Scan for the cell matching the given text and deliver its (X, Y) coordinate at center. 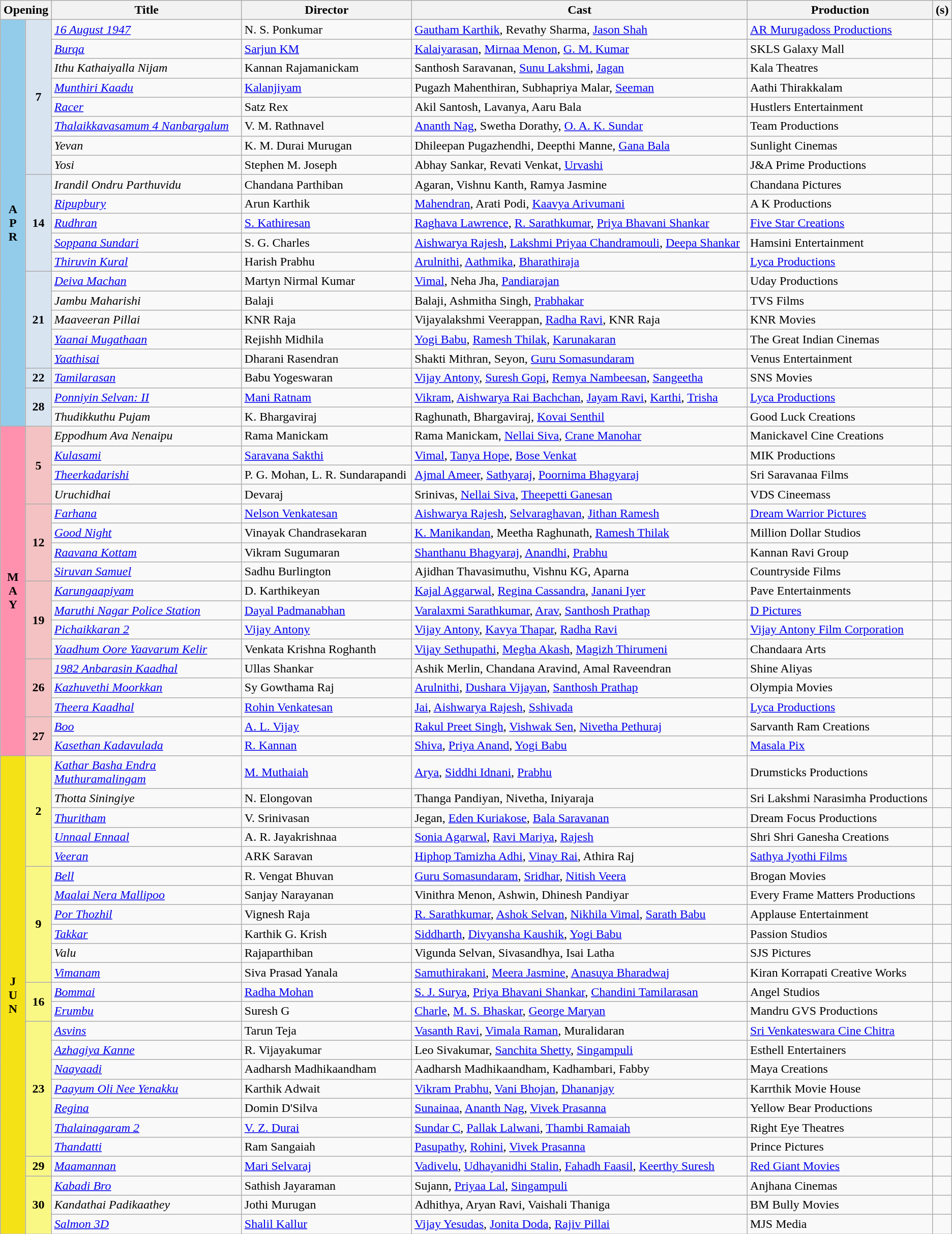
MIK Productions (840, 455)
Mandru GVS Productions (840, 1011)
Rama Manickam, Nellai Siva, Crane Manohar (580, 436)
Arun Karthik (326, 203)
Vimal, Neha Jha, Pandiarajan (580, 281)
9 (39, 924)
SKLS Galaxy Mall (840, 49)
S. G. Charles (326, 243)
Ajidhan Thavasimuthu, Vishnu KG, Aparna (580, 572)
Kasethan Kadavulada (146, 746)
Vijay Antony Film Corporation (840, 630)
KNR Raja (326, 320)
Agaran, Vishnu Kanth, Ramya Jasmine (580, 184)
Akil Santosh, Lavanya, Aaru Bala (580, 107)
Vinithra Menon, Ashwin, Dhinesh Pandiyar (580, 895)
Sy Gowthama Raj (326, 688)
D. Karthikeyan (326, 591)
Sri Venkateswara Cine Chitra (840, 1031)
Vijayalakshmi Veerappan, Radha Ravi, KNR Raja (580, 320)
29 (39, 1166)
Director (326, 10)
Tamilarasan (146, 378)
Yaanai Mugathaan (146, 339)
BM Bully Movies (840, 1205)
N. S. Ponkumar (326, 30)
Every Frame Matters Productions (840, 895)
R. Sarathkumar, Ashok Selvan, Nikhila Vimal, Sarath Babu (580, 915)
K. Bhargaviraj (326, 417)
R. Vijayakumar (326, 1050)
Dream Warrior Pictures (840, 513)
Nelson Venkatesan (326, 513)
Esthell Entertainers (840, 1050)
Sonia Agarwal, Ravi Mariya, Rajesh (580, 837)
Sri Lakshmi Narasimha Productions (840, 798)
Thuritham (146, 817)
M. Muthaiah (326, 772)
Countryside Films (840, 572)
Kalanjiyam (326, 87)
K. M. Durai Murugan (326, 145)
Good Night (146, 533)
Martyn Nirmal Kumar (326, 281)
Thiruvin Kural (146, 262)
Raavana Kottam (146, 552)
TVS Films (840, 301)
A K Productions (840, 203)
23 (39, 1089)
Opening (26, 10)
Vimanam (146, 973)
(s) (942, 10)
Pave Entertainments (840, 591)
Yaathisai (146, 359)
Karungaapiyam (146, 591)
Devaraj (326, 494)
Jai, Aishwarya Rajesh, Sshivada (580, 707)
AR Murugadoss Productions (840, 30)
Santhosh Saravanan, Sunu Lakshmi, Jagan (580, 68)
Olympia Movies (840, 688)
Right Eye Theatres (840, 1127)
Hiphop Tamizha Adhi, Vinay Rai, Athira Raj (580, 856)
Drumsticks Productions (840, 772)
1982 Anbarasin Kaadhal (146, 668)
Vijay Antony, Kavya Thapar, Radha Ravi (580, 630)
D Pictures (840, 610)
MJS Media (840, 1224)
Dayal Padmanabhan (326, 610)
Salmon 3D (146, 1224)
Aishwarya Rajesh, Lakshmi Priyaa Chandramouli, Deepa Shankar (580, 243)
Samuthirakani, Meera Jasmine, Anasuya Bharadwaj (580, 973)
Takkar (146, 934)
V. Srinivasan (326, 817)
Ponniyin Selvan: II (146, 397)
Brogan Movies (840, 875)
Sundar C, Pallak Lalwani, Thambi Ramaiah (580, 1127)
Rudhran (146, 223)
The Great Indian Cinemas (840, 339)
Kazhuvethi Moorkkan (146, 688)
P. G. Mohan, L. R. Sundarapandi (326, 475)
Aadharsh Madhikaandham (326, 1069)
Yogi Babu, Ramesh Thilak, Karunakaran (580, 339)
Kajal Aggarwal, Regina Cassandra, Janani Iyer (580, 591)
Kalaiyarasan, Mirnaa Menon, G. M. Kumar (580, 49)
16 August 1947 (146, 30)
Rohin Venkatesan (326, 707)
Soppana Sundari (146, 243)
Hustlers Entertainment (840, 107)
Sarvanth Ram Creations (840, 726)
Maaveeran Pillai (146, 320)
Maalai Nera Mallipoo (146, 895)
Title (146, 10)
Yevan (146, 145)
Vijay Antony, Suresh Gopi, Remya Nambeesan, Sangeetha (580, 378)
Ullas Shankar (326, 668)
Chandana Pictures (840, 184)
Abhay Sankar, Revati Venkat, Urvashi (580, 165)
Applause Entertainment (840, 915)
Irandil Ondru Parthuvidu (146, 184)
19 (39, 620)
22 (39, 378)
Domin D'Silva (326, 1108)
Production (840, 10)
Mani Ratnam (326, 397)
Sarjun KM (326, 49)
Azhagiya Kanne (146, 1050)
Aadharsh Madhikaandham, Kadhambari, Fabby (580, 1069)
Sadhu Burlington (326, 572)
26 (39, 688)
Thalaikkavasamum 4 Nanbargalum (146, 126)
Team Productions (840, 126)
Angel Studios (840, 992)
Aathi Thirakkalam (840, 87)
Theera Kaadhal (146, 707)
Sri Saravanaa Films (840, 475)
Vikram Prabhu, Vani Bhojan, Dhananjay (580, 1089)
Deiva Machan (146, 281)
Varalaxmi Sarathkumar, Arav, Santhosh Prathap (580, 610)
Million Dollar Studios (840, 533)
Maya Creations (840, 1069)
Sanjay Narayanan (326, 895)
Suresh G (326, 1011)
Vijay Sethupathi, Megha Akash, Magizh Thirumeni (580, 649)
Shanthanu Bhagyaraj, Anandhi, Prabhu (580, 552)
Ananth Nag, Swetha Dorathy, O. A. K. Sundar (580, 126)
ARK Saravan (326, 856)
Jegan, Eden Kuriakose, Bala Saravanan (580, 817)
Naayaadi (146, 1069)
N. Elongovan (326, 798)
Siddharth, Divyansha Kaushik, Yogi Babu (580, 934)
SJS Pictures (840, 953)
Thandatti (146, 1147)
Arulnithi, Dushara Vijayan, Santhosh Prathap (580, 688)
Kandathai Padikaathey (146, 1205)
Vijay Antony (326, 630)
Bommai (146, 992)
Jambu Maharishi (146, 301)
Balaji, Ashmitha Singh, Prabhakar (580, 301)
Uruchidhai (146, 494)
Rajaparthiban (326, 953)
Prince Pictures (840, 1147)
Ashik Merlin, Chandana Aravind, Amal Raveendran (580, 668)
Thalainagaram 2 (146, 1127)
Farhana (146, 513)
Passion Studios (840, 934)
Kannan Ravi Group (840, 552)
Dream Focus Productions (840, 817)
Shakti Mithran, Seyon, Guru Somasundaram (580, 359)
Adhithya, Aryan Ravi, Vaishali Thaniga (580, 1205)
Karthik Adwait (326, 1089)
27 (39, 736)
Kathar Basha Endra Muthuramalingam (146, 772)
Arulnithi, Aathmika, Bharathiraja (580, 262)
Unnaal Ennaal (146, 837)
Mahendran, Arati Podi, Kaavya Arivumani (580, 203)
Rakul Preet Singh, Vishwak Sen, Nivetha Pethuraj (580, 726)
Masala Pix (840, 746)
12 (39, 542)
Sunainaa, Ananth Nag, Vivek Prasanna (580, 1108)
14 (39, 223)
Ram Sangaiah (326, 1147)
Karthik G. Krish (326, 934)
Rejishh Midhila (326, 339)
Vijay Yesudas, Jonita Doda, Rajiv Pillai (580, 1224)
5 (39, 465)
Tarun Teja (326, 1031)
Chandana Parthiban (326, 184)
Satz Rex (326, 107)
Hamsini Entertainment (840, 243)
Valu (146, 953)
Vikram, Aishwarya Rai Bachchan, Jayam Ravi, Karthi, Trisha (580, 397)
Good Luck Creations (840, 417)
Eppodhum Ava Nenaipu (146, 436)
Erumbu (146, 1011)
Kiran Korrapati Creative Works (840, 973)
Sunlight Cinemas (840, 145)
Burqa (146, 49)
APR (13, 223)
Sathish Jayaraman (326, 1186)
KNR Movies (840, 320)
Vikram Sugumaran (326, 552)
Rama Manickam (326, 436)
MAY (13, 591)
30 (39, 1205)
Gautham Karthik, Revathy Sharma, Jason Shah (580, 30)
Thanga Pandiyan, Nivetha, Iniyaraja (580, 798)
R. Kannan (326, 746)
Vasanth Ravi, Vimala Raman, Muralidaran (580, 1031)
Thudikkuthu Pujam (146, 417)
Regina (146, 1108)
Manickavel Cine Creations (840, 436)
Cast (580, 10)
A. L. Vijay (326, 726)
Red Giant Movies (840, 1166)
Munthiri Kaadu (146, 87)
Siva Prasad Yanala (326, 973)
Uday Productions (840, 281)
Paayum Oli Nee Yenakku (146, 1089)
Ithu Kathaiyalla Nijam (146, 68)
Sathya Jyothi Films (840, 856)
J&A Prime Productions (840, 165)
Vigunda Selvan, Sivasandhya, Isai Latha (580, 953)
Saravana Sakthi (326, 455)
Por Thozhil (146, 915)
2 (39, 811)
Pasupathy, Rohini, Vivek Prasanna (580, 1147)
Raghava Lawrence, R. Sarathkumar, Priya Bhavani Shankar (580, 223)
Raghunath, Bhargaviraj, Kovai Senthil (580, 417)
A. R. Jayakrishnaa (326, 837)
Arya, Siddhi Idnani, Prabhu (580, 772)
Srinivas, Nellai Siva, Theepetti Ganesan (580, 494)
Pichaikkaran 2 (146, 630)
S. J. Surya, Priya Bhavani Shankar, Chandini Tamilarasan (580, 992)
Kala Theatres (840, 68)
Kannan Rajamanickam (326, 68)
Vinayak Chandrasekaran (326, 533)
VDS Cineemass (840, 494)
Kabadi Bro (146, 1186)
Stephen M. Joseph (326, 165)
Dhileepan Pugazhendhi, Deepthi Manne, Gana Bala (580, 145)
Anjhana Cinemas (840, 1186)
Ajmal Ameer, Sathyaraj, Poornima Bhagyaraj (580, 475)
Pugazh Mahenthiran, Subhapriya Malar, Seeman (580, 87)
Ripupbury (146, 203)
Bell (146, 875)
Balaji (326, 301)
Aishwarya Rajesh, Selvaraghavan, Jithan Ramesh (580, 513)
Radha Mohan (326, 992)
7 (39, 97)
Venkata Krishna Roghanth (326, 649)
Charle, M. S. Bhaskar, George Maryan (580, 1011)
R. Vengat Bhuvan (326, 875)
V. Z. Durai (326, 1127)
Dharani Rasendran (326, 359)
Yaadhum Oore Yaavarum Kelir (146, 649)
Asvins (146, 1031)
Shalil Kallur (326, 1224)
Shine Aliyas (840, 668)
Vimal, Tanya Hope, Bose Venkat (580, 455)
K. Manikandan, Meetha Raghunath, Ramesh Thilak (580, 533)
Theerkadarishi (146, 475)
Shiva, Priya Anand, Yogi Babu (580, 746)
Racer (146, 107)
Siruvan Samuel (146, 572)
Kulasami (146, 455)
Shri Shri Ganesha Creations (840, 837)
Babu Yogeswaran (326, 378)
Chandaara Arts (840, 649)
Mari Selvaraj (326, 1166)
Yosi (146, 165)
Leo Sivakumar, Sanchita Shetty, Singampuli (580, 1050)
Guru Somasundaram, Sridhar, Nitish Veera (580, 875)
Venus Entertainment (840, 359)
Jothi Murugan (326, 1205)
JUN (13, 994)
Vignesh Raja (326, 915)
Karrthik Movie House (840, 1089)
Maruthi Nagar Police Station (146, 610)
Five Star Creations (840, 223)
28 (39, 407)
Veeran (146, 856)
Harish Prabhu (326, 262)
S. Kathiresan (326, 223)
21 (39, 320)
Yellow Bear Productions (840, 1108)
Maamannan (146, 1166)
Thotta Siningiye (146, 798)
Vadivelu, Udhayanidhi Stalin, Fahadh Faasil, Keerthy Suresh (580, 1166)
Boo (146, 726)
16 (39, 1002)
SNS Movies (840, 378)
Sujann, Priyaa Lal, Singampuli (580, 1186)
V. M. Rathnavel (326, 126)
